Return the [X, Y] coordinate for the center point of the cell that contains the specified text.  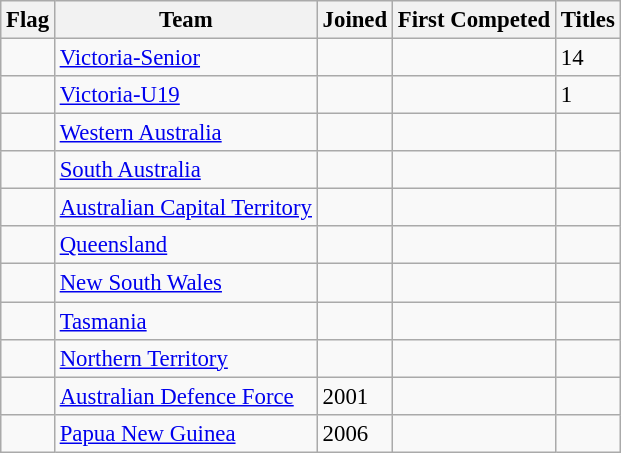
2001 [354, 396]
Western Australia [186, 133]
Victoria-Senior [186, 58]
Flag [28, 20]
Joined [354, 20]
1 [588, 95]
First Competed [474, 20]
Australian Capital Territory [186, 208]
Northern Territory [186, 358]
Queensland [186, 245]
South Australia [186, 170]
Victoria-U19 [186, 95]
Tasmania [186, 321]
New South Wales [186, 283]
14 [588, 58]
Australian Defence Force [186, 396]
Team [186, 20]
2006 [354, 433]
Papua New Guinea [186, 433]
Titles [588, 20]
